Return the (X, Y) coordinate for the center point of the cell that contains the specified text.  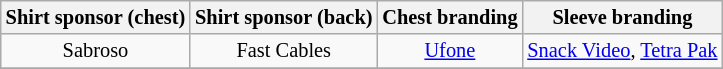
Shirt sponsor (chest) (96, 17)
Sleeve branding (622, 17)
Chest branding (450, 17)
Shirt sponsor (back) (284, 17)
Sabroso (96, 51)
Fast Cables (284, 51)
Ufone (450, 51)
Snack Video, Tetra Pak (622, 51)
